Search for the cell housing the specified text and yield its (x, y) center coordinate. 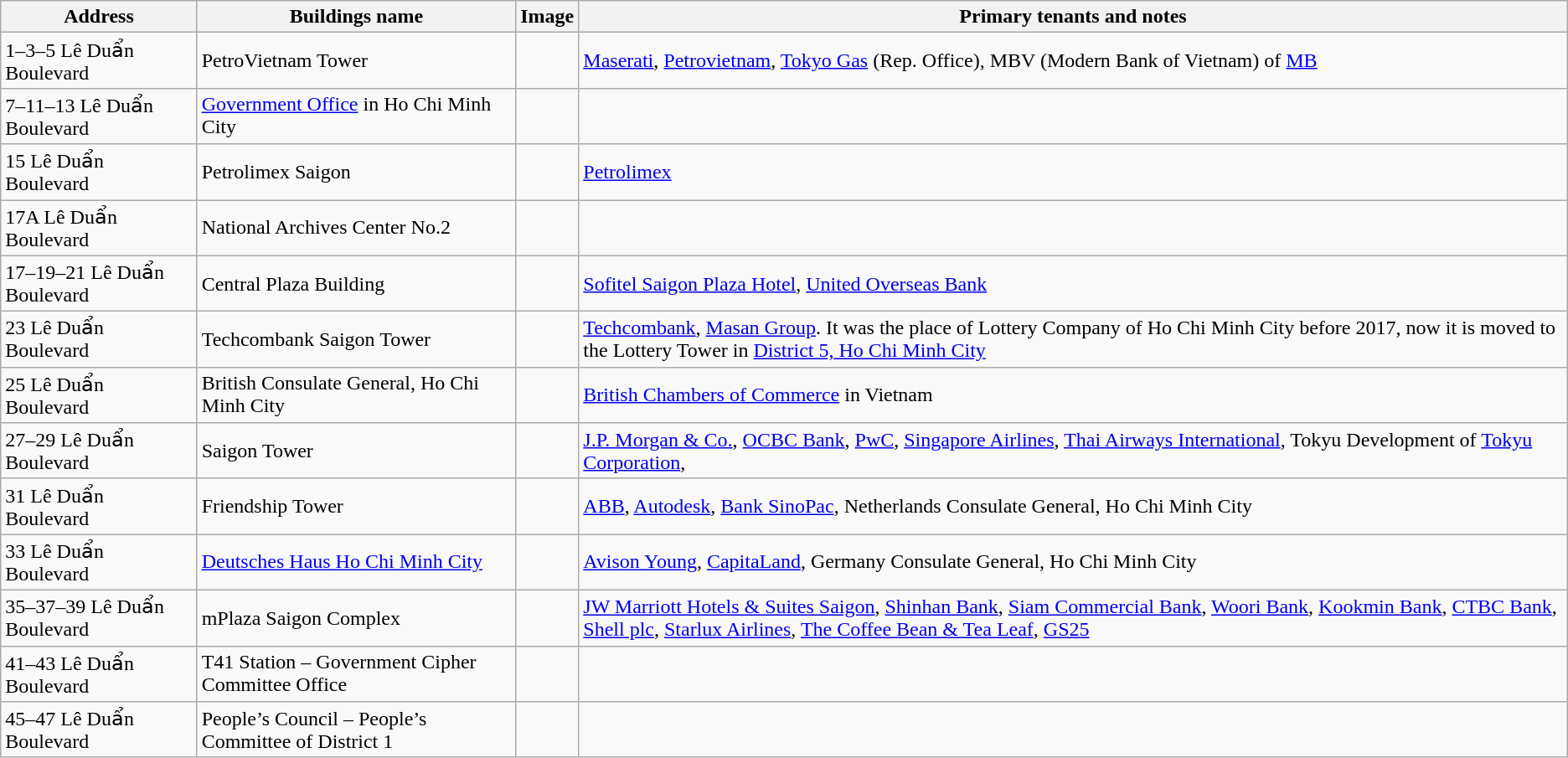
35–37–39 Lê Duẩn Boulevard (99, 618)
Government Office in Ho Chi Minh City (357, 116)
National Archives Center No.2 (357, 228)
Friendship Tower (357, 506)
27–29 Lê Duẩn Boulevard (99, 451)
People’s Council – People’s Committee of District 1 (357, 730)
Petrolimex Saigon (357, 173)
23 Lê Duẩn Boulevard (99, 340)
7–11–13 Lê Duẩn Boulevard (99, 116)
17–19–21 Lê Duẩn Boulevard (99, 283)
Central Plaza Building (357, 283)
British Chambers of Commerce in Vietnam (1073, 395)
Maserati, Petrovietnam, Tokyo Gas (Rep. Office), MBV (Modern Bank of Vietnam) of MB (1073, 60)
British Consulate General, Ho Chi Minh City (357, 395)
25 Lê Duẩn Boulevard (99, 395)
Deutsches Haus Ho Chi Minh City (357, 563)
mPlaza Saigon Complex (357, 618)
PetroVietnam Tower (357, 60)
Saigon Tower (357, 451)
Image (548, 17)
T41 Station – Government Cipher Committee Office (357, 673)
Sofitel Saigon Plaza Hotel, United Overseas Bank (1073, 283)
1–3–5 Lê Duẩn Boulevard (99, 60)
Avison Young, CapitaLand, Germany Consulate General, Ho Chi Minh City (1073, 563)
Address (99, 17)
Primary tenants and notes (1073, 17)
J.P. Morgan & Co., OCBC Bank, PwC, Singapore Airlines, Thai Airways International, Tokyu Development of Tokyu Corporation, (1073, 451)
15 Lê Duẩn Boulevard (99, 173)
Techcombank Saigon Tower (357, 340)
Buildings name (357, 17)
45–47 Lê Duẩn Boulevard (99, 730)
ABB, Autodesk, Bank SinoPac, Netherlands Consulate General, Ho Chi Minh City (1073, 506)
41–43 Lê Duẩn Boulevard (99, 673)
31 Lê Duẩn Boulevard (99, 506)
Petrolimex (1073, 173)
17A Lê Duẩn Boulevard (99, 228)
33 Lê Duẩn Boulevard (99, 563)
